Output the [X, Y] coordinate of the center of the cell containing the given text.  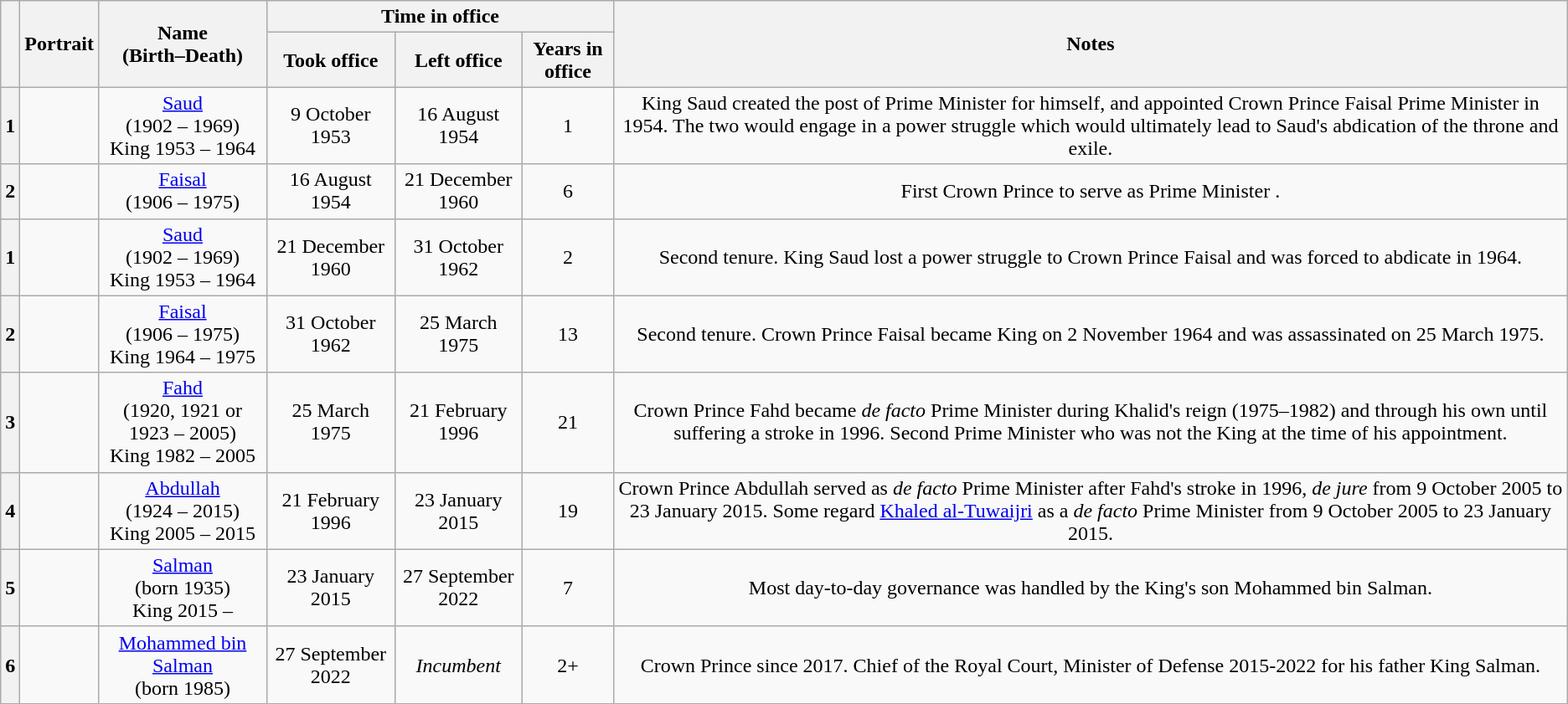
19 [568, 511]
Portrait [59, 44]
Salman(born 1935)King 2015 – [183, 588]
2+ [568, 665]
Crown Prince since 2017. Chief of the Royal Court, Minister of Defense 2015-2022 for his father King Salman. [1091, 665]
Most day-to-day governance was handled by the King's son Mohammed bin Salman. [1091, 588]
Years in office [568, 60]
13 [568, 334]
Incumbent [459, 665]
21 [568, 422]
Faisal(1906 – 1975) [183, 191]
7 [568, 588]
Abdullah(1924 – 2015)King 2005 – 2015 [183, 511]
Took office [330, 60]
Second tenure. Crown Prince Faisal became King on 2 November 1964 and was assassinated on 25 March 1975. [1091, 334]
Second tenure. King Saud lost a power struggle to Crown Prince Faisal and was forced to abdicate in 1964. [1091, 257]
Notes [1091, 44]
Mohammed bin Salman(born 1985) [183, 665]
First Crown Prince to serve as Prime Minister . [1091, 191]
3 [10, 422]
Time in office [440, 17]
9 October 1953 [330, 126]
5 [10, 588]
4 [10, 511]
Faisal(1906 – 1975)King 1964 – 1975 [183, 334]
Fahd(1920, 1921 or 1923 – 2005)King 1982 – 2005 [183, 422]
Name(Birth–Death) [183, 44]
Left office [459, 60]
